Find where the given text appears and provide that cell's center as (x, y) coordinate. 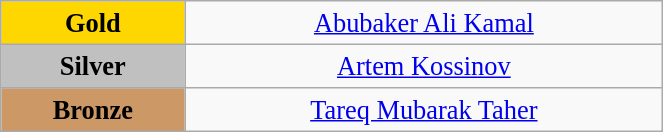
Silver (93, 66)
Bronze (93, 109)
Tareq Mubarak Taher (424, 109)
Gold (93, 22)
Artem Kossinov (424, 66)
Abubaker Ali Kamal (424, 22)
